Locate the cell with the specified text and output its (X, Y) center coordinate. 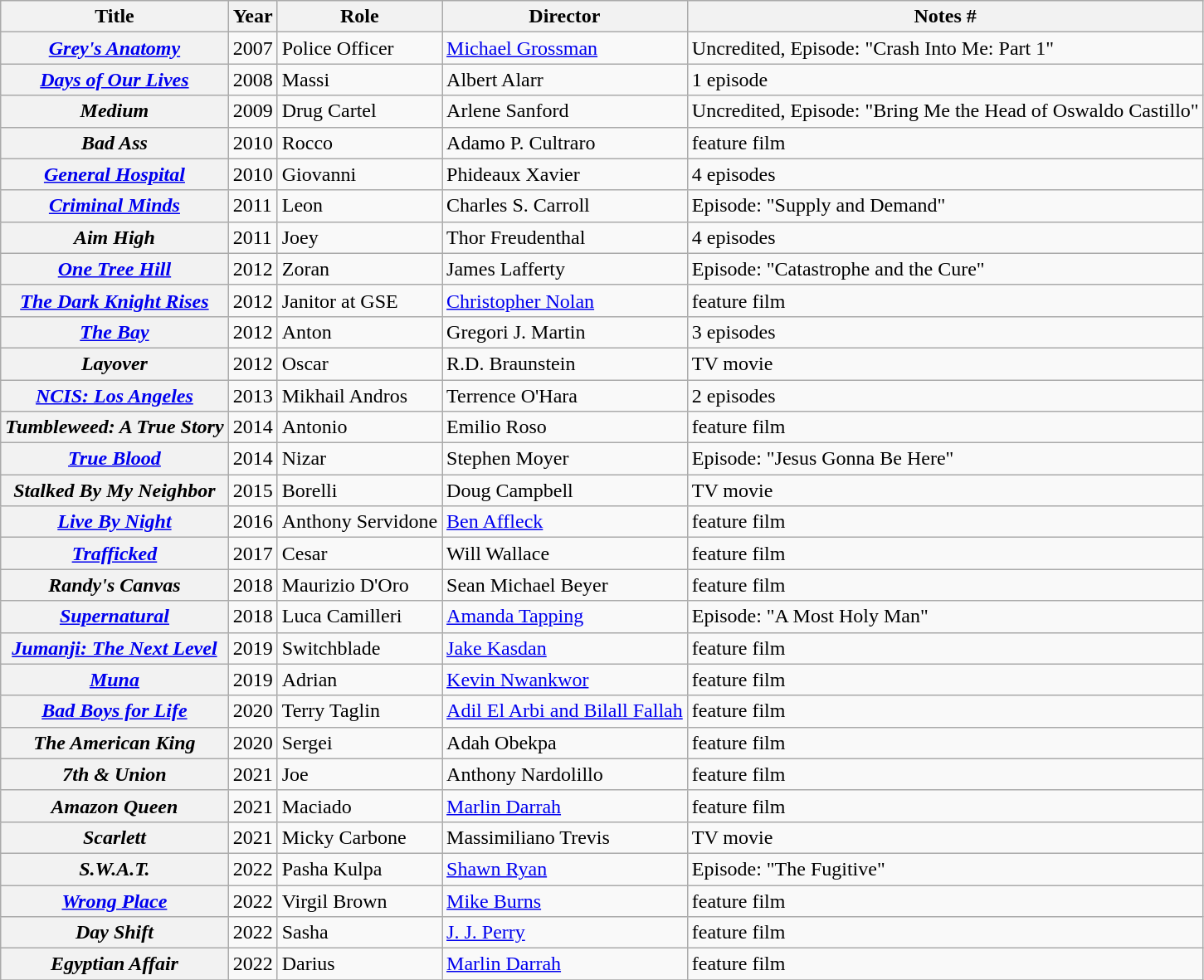
Notes # (945, 17)
Bad Boys for Life (115, 711)
Supernatural (115, 617)
Charles S. Carroll (565, 206)
Medium (115, 111)
Adrian (359, 680)
Uncredited, Episode: "Crash Into Me: Part 1" (945, 48)
Adamo P. Cultraro (565, 143)
James Lafferty (565, 269)
Scarlett (115, 837)
Micky Carbone (359, 837)
Zoran (359, 269)
Maciado (359, 806)
J. J. Perry (565, 933)
General Hospital (115, 174)
Trafficked (115, 553)
2016 (252, 522)
Switchblade (359, 648)
Terrence O'Hara (565, 396)
Albert Alarr (565, 80)
Wrong Place (115, 900)
Rocco (359, 143)
Oscar (359, 363)
Tumbleweed: A True Story (115, 427)
Role (359, 17)
Giovanni (359, 174)
Michael Grossman (565, 48)
Leon (359, 206)
Adil El Arbi and Bilall Fallah (565, 711)
Massi (359, 80)
Jumanji: The Next Level (115, 648)
Grey's Anatomy (115, 48)
2007 (252, 48)
Police Officer (359, 48)
2008 (252, 80)
Emilio Roso (565, 427)
Anthony Servidone (359, 522)
Sean Michael Beyer (565, 585)
Episode: "Catastrophe and the Cure" (945, 269)
3 episodes (945, 332)
Mikhail Andros (359, 396)
Joey (359, 237)
Shawn Ryan (565, 869)
Drug Cartel (359, 111)
Nizar (359, 459)
Ben Affleck (565, 522)
Layover (115, 363)
2017 (252, 553)
Title (115, 17)
Joe (359, 774)
NCIS: Los Angeles (115, 396)
Maurizio D'Oro (359, 585)
Cesar (359, 553)
Days of Our Lives (115, 80)
Director (565, 17)
Randy's Canvas (115, 585)
Muna (115, 680)
Jake Kasdan (565, 648)
Phideaux Xavier (565, 174)
Amazon Queen (115, 806)
Arlene Sanford (565, 111)
Aim High (115, 237)
Will Wallace (565, 553)
Thor Freudenthal (565, 237)
Day Shift (115, 933)
Darius (359, 964)
Episode: "Supply and Demand" (945, 206)
Kevin Nwankwor (565, 680)
Criminal Minds (115, 206)
2 episodes (945, 396)
Anton (359, 332)
Pasha Kulpa (359, 869)
Massimiliano Trevis (565, 837)
True Blood (115, 459)
Bad Ass (115, 143)
Episode: "A Most Holy Man" (945, 617)
Adah Obekpa (565, 743)
Amanda Tapping (565, 617)
Terry Taglin (359, 711)
Antonio (359, 427)
Episode: "Jesus Gonna Be Here" (945, 459)
Virgil Brown (359, 900)
The American King (115, 743)
2009 (252, 111)
R.D. Braunstein (565, 363)
Episode: "The Fugitive" (945, 869)
Doug Campbell (565, 490)
One Tree Hill (115, 269)
2015 (252, 490)
2013 (252, 396)
Sergei (359, 743)
Uncredited, Episode: "Bring Me the Head of Oswaldo Castillo" (945, 111)
The Bay (115, 332)
Borelli (359, 490)
Stalked By My Neighbor (115, 490)
Anthony Nardolillo (565, 774)
Live By Night (115, 522)
Janitor at GSE (359, 300)
Year (252, 17)
Sasha (359, 933)
Mike Burns (565, 900)
S.W.A.T. (115, 869)
Stephen Moyer (565, 459)
Gregori J. Martin (565, 332)
Luca Camilleri (359, 617)
1 episode (945, 80)
Egyptian Affair (115, 964)
The Dark Knight Rises (115, 300)
7th & Union (115, 774)
Christopher Nolan (565, 300)
